Capture the cell that displays the provided text and extract its [x, y] central coordinate. 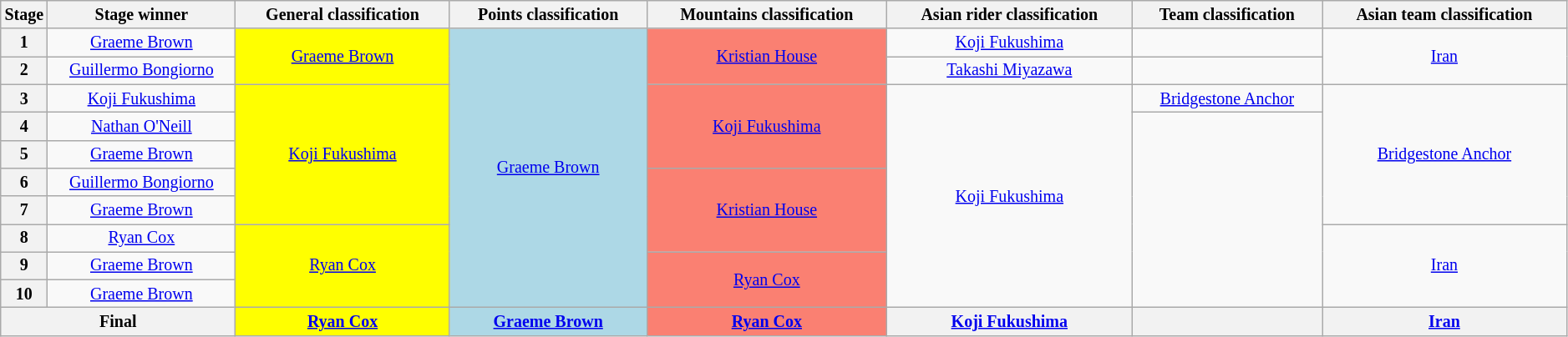
10 [24, 294]
Stage winner [142, 15]
2 [24, 70]
6 [24, 182]
Asian rider classification [1010, 15]
Mountains classification [767, 15]
1 [24, 43]
Asian team classification [1445, 15]
Team classification [1226, 15]
Points classification [548, 15]
Nathan O'Neill [142, 127]
8 [24, 239]
7 [24, 210]
General classification [343, 15]
Stage [24, 15]
3 [24, 98]
5 [24, 153]
9 [24, 265]
4 [24, 127]
Final [119, 322]
Takashi Miyazawa [1010, 70]
